Detect which cell encompasses the target text, then output its (X, Y) center coordinate. 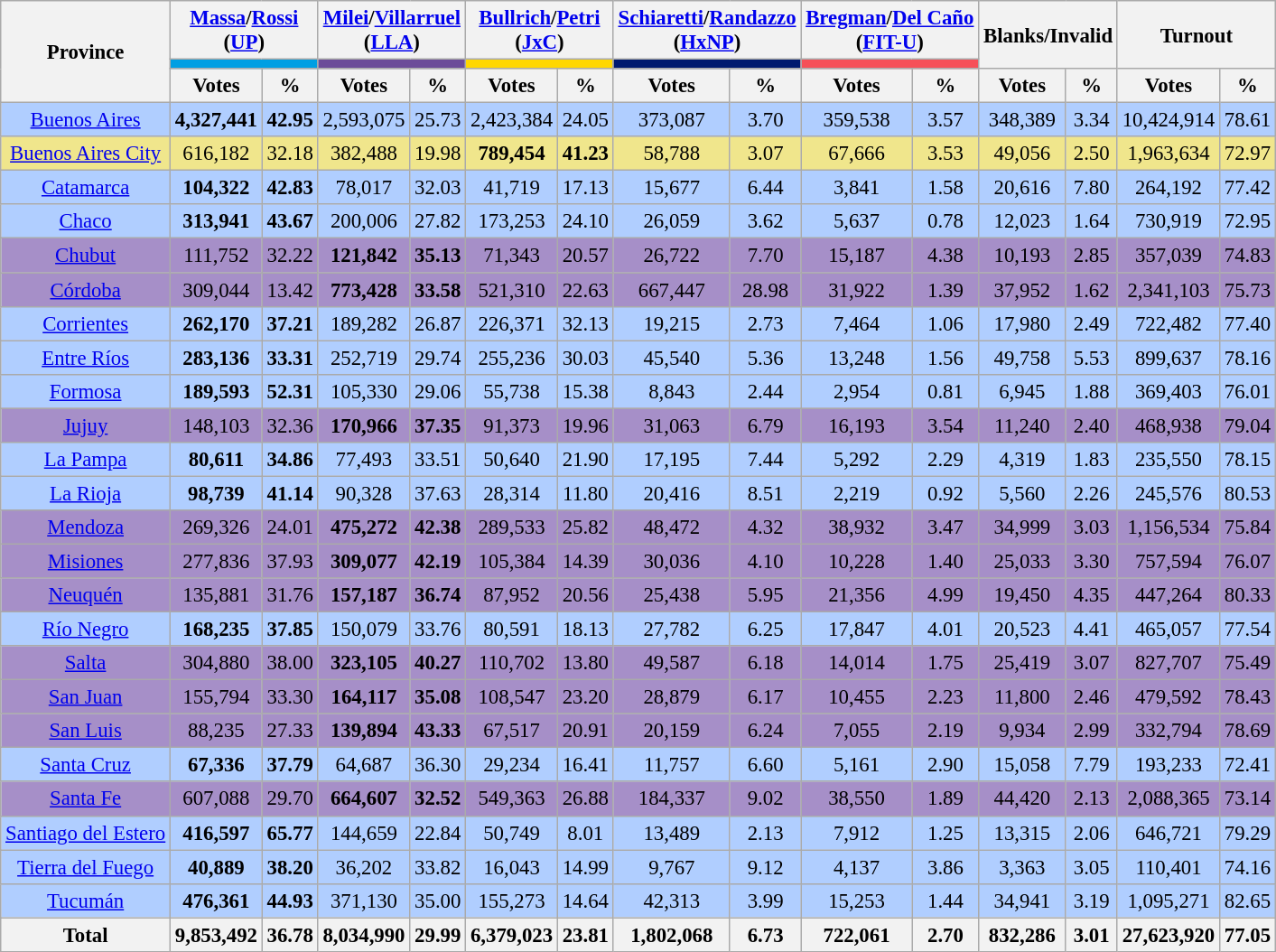
77.42 (1248, 188)
90,328 (364, 493)
37.79 (290, 765)
45,540 (672, 358)
Tierra del Fuego (86, 867)
2,219 (856, 493)
4.01 (945, 630)
Misiones (86, 561)
722,061 (856, 935)
4,319 (1022, 460)
37.63 (438, 493)
313,941 (217, 221)
309,077 (364, 561)
13,248 (856, 358)
49,758 (1022, 358)
34,941 (1022, 901)
5.95 (766, 595)
78.16 (1248, 358)
0.78 (945, 221)
Blanks/Invalid (1048, 34)
447,264 (1169, 595)
Chubut (86, 256)
189,593 (217, 391)
78.43 (1248, 697)
373,087 (672, 120)
2.50 (1091, 154)
67,336 (217, 765)
41,719 (512, 188)
Jujuy (86, 425)
91,373 (512, 425)
18.13 (585, 630)
36.78 (290, 935)
262,170 (217, 323)
Chaco (86, 221)
1.44 (945, 901)
2.23 (945, 697)
35.00 (438, 901)
6.25 (766, 630)
6.24 (766, 731)
29,234 (512, 765)
67,517 (512, 731)
32.13 (585, 323)
49,056 (1022, 154)
31.76 (290, 595)
2.46 (1091, 697)
77.54 (1248, 630)
184,337 (672, 799)
2.44 (766, 391)
31,063 (672, 425)
78.15 (1248, 460)
6,379,023 (512, 935)
5,161 (856, 765)
87,952 (512, 595)
7.79 (1091, 765)
110,702 (512, 663)
15.38 (585, 391)
40,889 (217, 867)
80,611 (217, 460)
21,356 (856, 595)
25,438 (672, 595)
369,403 (1169, 391)
2.70 (945, 935)
77,493 (364, 460)
20,416 (672, 493)
3.53 (945, 154)
25,033 (1022, 561)
28,879 (672, 697)
73.14 (1248, 799)
15,187 (856, 256)
3.54 (945, 425)
277,836 (217, 561)
289,533 (512, 527)
3.19 (1091, 901)
1.06 (945, 323)
3.99 (766, 901)
309,044 (217, 290)
22.63 (585, 290)
52.31 (290, 391)
28.98 (766, 290)
476,361 (217, 901)
38,550 (856, 799)
20.56 (585, 595)
64,687 (364, 765)
35.13 (438, 256)
25.82 (585, 527)
35.08 (438, 697)
72.97 (1248, 154)
29.74 (438, 358)
1,963,634 (1169, 154)
19,450 (1022, 595)
75.84 (1248, 527)
1.89 (945, 799)
78.69 (1248, 731)
730,919 (1169, 221)
104,322 (217, 188)
36.30 (438, 765)
Schiaretti/Randazzo(HxNP) (707, 31)
139,894 (364, 731)
15,677 (672, 188)
42.19 (438, 561)
468,938 (1169, 425)
15,058 (1022, 765)
24.10 (585, 221)
19.96 (585, 425)
32.36 (290, 425)
78.61 (1248, 120)
6.79 (766, 425)
Catamarca (86, 188)
16,043 (512, 867)
13.42 (290, 290)
36,202 (364, 867)
235,550 (1169, 460)
20.57 (585, 256)
25.73 (438, 120)
11,240 (1022, 425)
1,802,068 (672, 935)
607,088 (217, 799)
4,327,441 (217, 120)
0.92 (945, 493)
30.03 (585, 358)
11,800 (1022, 697)
245,576 (1169, 493)
4.38 (945, 256)
5,560 (1022, 493)
157,187 (364, 595)
6,945 (1022, 391)
357,039 (1169, 256)
76.01 (1248, 391)
269,326 (217, 527)
155,794 (217, 697)
21.90 (585, 460)
2.26 (1091, 493)
1.75 (945, 663)
1.88 (1091, 391)
7,464 (856, 323)
37.21 (290, 323)
77.40 (1248, 323)
72.41 (1248, 765)
1.39 (945, 290)
5,637 (856, 221)
25,419 (1022, 663)
6.44 (766, 188)
2.19 (945, 731)
43.33 (438, 731)
37.35 (438, 425)
Santiago del Estero (86, 833)
2.73 (766, 323)
26.87 (438, 323)
58,788 (672, 154)
144,659 (364, 833)
37.93 (290, 561)
10,193 (1022, 256)
304,880 (217, 663)
San Juan (86, 697)
77.05 (1248, 935)
14,014 (856, 663)
7,055 (856, 731)
616,182 (217, 154)
27.33 (290, 731)
479,592 (1169, 697)
348,389 (1022, 120)
9.02 (766, 799)
164,117 (364, 697)
20,159 (672, 731)
10,228 (856, 561)
3.70 (766, 120)
252,719 (364, 358)
4.41 (1091, 630)
664,607 (364, 799)
88,235 (217, 731)
2.29 (945, 460)
Santa Fe (86, 799)
34.86 (290, 460)
26,059 (672, 221)
Salta (86, 663)
8,843 (672, 391)
3.03 (1091, 527)
La Pampa (86, 460)
323,105 (364, 663)
Río Negro (86, 630)
23.20 (585, 697)
1.62 (1091, 290)
Tucumán (86, 901)
50,640 (512, 460)
722,482 (1169, 323)
200,006 (364, 221)
3,363 (1022, 867)
4.99 (945, 595)
74.16 (1248, 867)
121,842 (364, 256)
33.30 (290, 697)
72.95 (1248, 221)
Massa/Rossi(UP) (245, 31)
Mendoza (86, 527)
33.76 (438, 630)
38.20 (290, 867)
14.39 (585, 561)
15,253 (856, 901)
98,739 (217, 493)
9,853,492 (217, 935)
2.99 (1091, 731)
2.49 (1091, 323)
8.51 (766, 493)
6.60 (766, 765)
3.01 (1091, 935)
832,286 (1022, 935)
30,036 (672, 561)
475,272 (364, 527)
76.07 (1248, 561)
13,315 (1022, 833)
1.58 (945, 188)
14.64 (585, 901)
33.58 (438, 290)
26,722 (672, 256)
67,666 (856, 154)
2,423,384 (512, 120)
55,738 (512, 391)
44,420 (1022, 799)
7.70 (766, 256)
255,236 (512, 358)
416,597 (217, 833)
20,616 (1022, 188)
382,488 (364, 154)
36.74 (438, 595)
173,253 (512, 221)
74.83 (1248, 256)
789,454 (512, 154)
Turnout (1196, 34)
24.01 (290, 527)
521,310 (512, 290)
San Luis (86, 731)
193,233 (1169, 765)
Bregman/Del Caño(FIT-U) (890, 31)
757,594 (1169, 561)
8,034,990 (364, 935)
6.73 (766, 935)
Córdoba (86, 290)
1.83 (1091, 460)
3.34 (1091, 120)
3.86 (945, 867)
32.22 (290, 256)
16.41 (585, 765)
65.77 (290, 833)
Entre Ríos (86, 358)
13.80 (585, 663)
33.31 (290, 358)
41.23 (585, 154)
9,934 (1022, 731)
359,538 (856, 120)
32.18 (290, 154)
37.85 (290, 630)
71,343 (512, 256)
14.99 (585, 867)
29.06 (438, 391)
6.17 (766, 697)
32.52 (438, 799)
135,881 (217, 595)
16,193 (856, 425)
2.90 (945, 765)
7,912 (856, 833)
Buenos Aires City (86, 154)
17,980 (1022, 323)
3.05 (1091, 867)
646,721 (1169, 833)
3.47 (945, 527)
264,192 (1169, 188)
Bullrich/Petri(JxC) (540, 31)
Santa Cruz (86, 765)
43.67 (290, 221)
50,749 (512, 833)
38.00 (290, 663)
42.95 (290, 120)
27,623,920 (1169, 935)
23.81 (585, 935)
2,593,075 (364, 120)
1.40 (945, 561)
41.14 (290, 493)
17,847 (856, 630)
Corrientes (86, 323)
2,341,103 (1169, 290)
4,137 (856, 867)
27.82 (438, 221)
6.18 (766, 663)
28,314 (512, 493)
2,954 (856, 391)
155,273 (512, 901)
34,999 (1022, 527)
Milei/Villarruel(LLA) (392, 31)
3.62 (766, 221)
105,384 (512, 561)
11,757 (672, 765)
17.13 (585, 188)
465,057 (1169, 630)
75.49 (1248, 663)
3.30 (1091, 561)
2.85 (1091, 256)
549,363 (512, 799)
1,156,534 (1169, 527)
5,292 (856, 460)
4.32 (766, 527)
Formosa (86, 391)
105,330 (364, 391)
Province (86, 52)
33.82 (438, 867)
111,752 (217, 256)
17,195 (672, 460)
7.80 (1091, 188)
226,371 (512, 323)
Total (86, 935)
4.35 (1091, 595)
2,088,365 (1169, 799)
110,401 (1169, 867)
10,455 (856, 697)
75.73 (1248, 290)
1.64 (1091, 221)
79.29 (1248, 833)
42.38 (438, 527)
150,079 (364, 630)
31,922 (856, 290)
24.05 (585, 120)
168,235 (217, 630)
3,841 (856, 188)
22.84 (438, 833)
189,282 (364, 323)
332,794 (1169, 731)
2.06 (1091, 833)
48,472 (672, 527)
827,707 (1169, 663)
49,587 (672, 663)
9.12 (766, 867)
19,215 (672, 323)
80.33 (1248, 595)
13,489 (672, 833)
19.98 (438, 154)
20.91 (585, 731)
Neuquén (86, 595)
82.65 (1248, 901)
37,952 (1022, 290)
170,966 (364, 425)
29.99 (438, 935)
Buenos Aires (86, 120)
La Rioja (86, 493)
283,136 (217, 358)
7.44 (766, 460)
42.83 (290, 188)
3.57 (945, 120)
108,547 (512, 697)
8.01 (585, 833)
4.10 (766, 561)
5.36 (766, 358)
32.03 (438, 188)
33.51 (438, 460)
1.25 (945, 833)
40.27 (438, 663)
27,782 (672, 630)
10,424,914 (1169, 120)
9,767 (672, 867)
11.80 (585, 493)
371,130 (364, 901)
0.81 (945, 391)
899,637 (1169, 358)
42,313 (672, 901)
20,523 (1022, 630)
667,447 (672, 290)
44.93 (290, 901)
2.40 (1091, 425)
5.53 (1091, 358)
79.04 (1248, 425)
26.88 (585, 799)
80,591 (512, 630)
80.53 (1248, 493)
773,428 (364, 290)
78,017 (364, 188)
1,095,271 (1169, 901)
38,932 (856, 527)
29.70 (290, 799)
148,103 (217, 425)
12,023 (1022, 221)
1.56 (945, 358)
